For the text-containing cell, return its midpoint in [x, y] coordinate format. 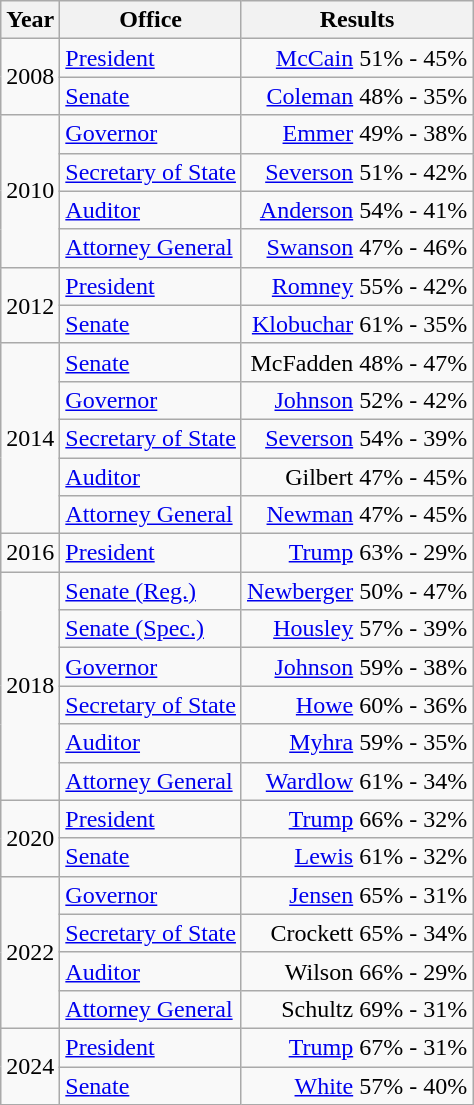
2008 [30, 77]
McFadden 48% - 47% [356, 362]
Johnson 52% - 42% [356, 400]
2016 [30, 553]
Wilson 66% - 29% [356, 971]
Housley 57% - 39% [356, 629]
Severson 51% - 42% [356, 172]
2014 [30, 438]
Newman 47% - 45% [356, 515]
Schultz 69% - 31% [356, 1009]
2024 [30, 1066]
2020 [30, 838]
Emmer 49% - 38% [356, 134]
Anderson 54% - 41% [356, 210]
Trump 63% - 29% [356, 553]
2022 [30, 952]
White 57% - 40% [356, 1085]
Office [151, 20]
Newberger 50% - 47% [356, 591]
Severson 54% - 39% [356, 438]
2010 [30, 191]
Klobuchar 61% - 35% [356, 324]
Myhra 59% - 35% [356, 743]
Howe 60% - 36% [356, 705]
Crockett 65% - 34% [356, 933]
McCain 51% - 45% [356, 58]
Trump 66% - 32% [356, 819]
Senate (Reg.) [151, 591]
Jensen 65% - 31% [356, 895]
2012 [30, 305]
Johnson 59% - 38% [356, 667]
Romney 55% - 42% [356, 286]
Senate (Spec.) [151, 629]
Lewis 61% - 32% [356, 857]
Gilbert 47% - 45% [356, 477]
Wardlow 61% - 34% [356, 781]
Results [356, 20]
Trump 67% - 31% [356, 1047]
Swanson 47% - 46% [356, 248]
2018 [30, 686]
Year [30, 20]
Coleman 48% - 35% [356, 96]
